Identify which cell holds the provided text, then report its [x, y] central coordinate. 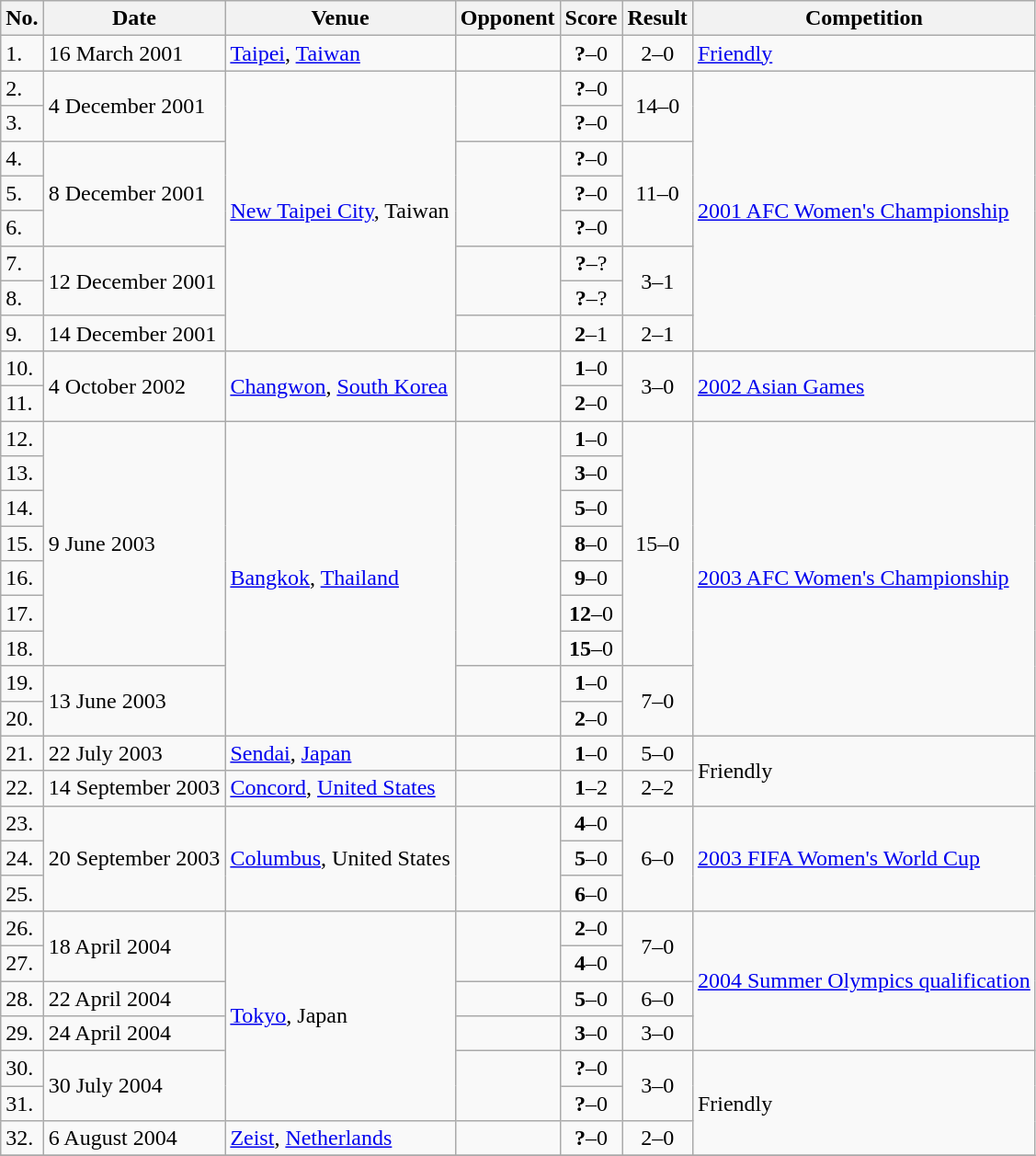
9 June 2003 [134, 544]
22 April 2004 [134, 998]
6. [22, 228]
Score [591, 18]
16 March 2001 [134, 53]
20 September 2003 [134, 858]
17. [22, 613]
29. [22, 1034]
22 July 2003 [134, 753]
18 April 2004 [134, 945]
9–0 [591, 578]
14. [22, 509]
2004 Summer Olympics qualification [864, 980]
12 December 2001 [134, 280]
1. [22, 53]
Sendai, Japan [340, 753]
20. [22, 718]
3. [22, 123]
2001 AFC Women's Championship [864, 211]
12. [22, 439]
14–0 [657, 106]
14 September 2003 [134, 788]
30 July 2004 [134, 1086]
2002 Asian Games [864, 385]
32. [22, 1139]
13. [22, 474]
Opponent [507, 18]
2003 AFC Women's Championship [864, 579]
18. [22, 648]
9. [22, 333]
New Taipei City, Taiwan [340, 211]
Competition [864, 18]
11. [22, 403]
4 October 2002 [134, 385]
2–2 [657, 788]
30. [22, 1069]
Columbus, United States [340, 858]
3–1 [657, 280]
Changwon, South Korea [340, 385]
27. [22, 963]
31. [22, 1104]
Venue [340, 18]
1–2 [591, 788]
25. [22, 893]
21. [22, 753]
4 December 2001 [134, 106]
Bangkok, Thailand [340, 579]
11–0 [657, 193]
28. [22, 998]
2003 FIFA Women's World Cup [864, 858]
22. [22, 788]
14 December 2001 [134, 333]
24 April 2004 [134, 1034]
6 August 2004 [134, 1139]
Tokyo, Japan [340, 1015]
No. [22, 18]
5. [22, 193]
8 December 2001 [134, 193]
16. [22, 578]
Result [657, 18]
15. [22, 544]
Zeist, Netherlands [340, 1139]
26. [22, 928]
Concord, United States [340, 788]
23. [22, 823]
12–0 [591, 613]
24. [22, 858]
4. [22, 158]
10. [22, 368]
8–0 [591, 544]
8. [22, 298]
2. [22, 88]
13 June 2003 [134, 701]
19. [22, 683]
Date [134, 18]
Taipei, Taiwan [340, 53]
7. [22, 263]
